Find where the given text appears and provide that cell's center as [X, Y] coordinate. 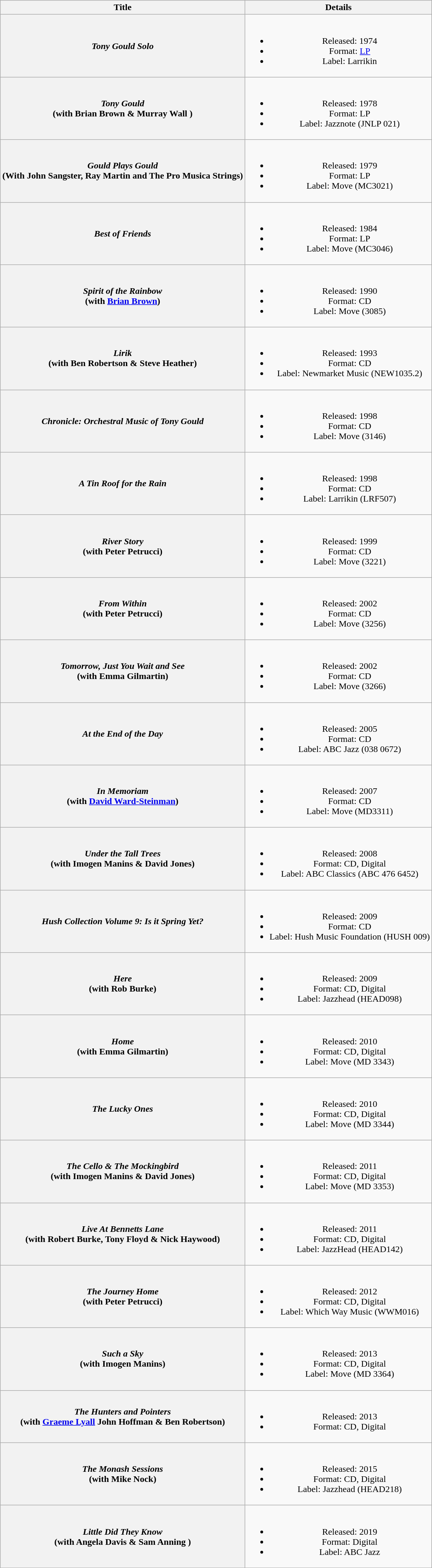
Released: 2013Format: CD, Digital [338, 1416]
The Cello & The Mockingbird (with Imogen Manins & David Jones) [123, 1172]
Released: 2011Format: CD, DigitalLabel: JazzHead (HEAD142) [338, 1234]
Chronicle: Orchestral Music of Tony Gould [123, 421]
Released: 2009Format: CD, DigitalLabel: Jazzhead (HEAD098) [338, 984]
Released: 2008Format: CD, DigitalLabel: ABC Classics (ABC 476 6452) [338, 859]
Released: 2013Format: CD, DigitalLabel: Move (MD 3364) [338, 1359]
Here (with Rob Burke) [123, 984]
Lirik (with Ben Robertson & Steve Heather) [123, 359]
The Monash Sessions (with Mike Nock) [123, 1474]
Such a Sky (with Imogen Manins) [123, 1359]
Released: 2012Format: CD, DigitalLabel: Which Way Music (WWM016) [338, 1297]
At the End of the Day [123, 734]
Released: 1993Format: CDLabel: Newmarket Music (NEW1035.2) [338, 359]
Tony Gould Solo [123, 46]
Tomorrow, Just You Wait and See (with Emma Gilmartin) [123, 671]
Released: 2011Format: CD, DigitalLabel: Move (MD 3353) [338, 1172]
Released: 1984Format: LPLabel: Move (MC3046) [338, 234]
Released: 2019Format: DigitalLabel: ABC Jazz [338, 1536]
Released: 2010Format: CD, DigitalLabel: Move (MD 3344) [338, 1109]
In Memoriam (with David Ward-Steinman) [123, 797]
The Journey Home (with Peter Petrucci) [123, 1297]
The Lucky Ones [123, 1109]
Home (with Emma Gilmartin) [123, 1047]
Released: 2009Format: CDLabel: Hush Music Foundation (HUSH 009) [338, 922]
Released: 1998Format: CDLabel: Larrikin (LRF507) [338, 484]
Tony Gould (with Brian Brown & Murray Wall ) [123, 109]
Released: 1990Format: CDLabel: Move (3085) [338, 296]
Released: 2015Format: CD, DigitalLabel: Jazzhead (HEAD218) [338, 1474]
The Hunters and Pointers (with Graeme Lyall John Hoffman & Ben Robertson) [123, 1416]
Spirit of the Rainbow (with Brian Brown) [123, 296]
Title [123, 7]
Hush Collection Volume 9: Is it Spring Yet? [123, 922]
Details [338, 7]
Gould Plays Gould (With John Sangster, Ray Martin and The Pro Musica Strings) [123, 171]
Released: 2010Format: CD, DigitalLabel: Move (MD 3343) [338, 1047]
Released: 1974Format: LPLabel: Larrikin [338, 46]
Released: 1998Format: CDLabel: Move (3146) [338, 421]
Released: 1999Format: CDLabel: Move (3221) [338, 546]
Released: 2005Format: CDLabel: ABC Jazz (038 0672) [338, 734]
Live At Bennetts Lane (with Robert Burke, Tony Floyd & Nick Haywood) [123, 1234]
Released: 1979Format: LPLabel: Move (MC3021) [338, 171]
Released: 2002Format: CDLabel: Move (3266) [338, 671]
Best of Friends [123, 234]
Little Did They Know (with Angela Davis & Sam Anning ) [123, 1536]
Under the Tall Trees (with Imogen Manins & David Jones) [123, 859]
Released: 2002Format: CDLabel: Move (3256) [338, 609]
Released: 2007Format: CDLabel: Move (MD3311) [338, 797]
Released: 1978Format: LPLabel: Jazznote (JNLP 021) [338, 109]
River Story (with Peter Petrucci) [123, 546]
A Tin Roof for the Rain [123, 484]
From Within (with Peter Petrucci) [123, 609]
